For the text-containing cell, return its midpoint in [X, Y] coordinate format. 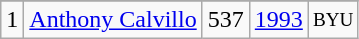
BYU [333, 20]
1993 [278, 20]
1 [12, 20]
Anthony Calvillo [113, 20]
537 [226, 20]
